Return the (X, Y) coordinate for the center point of the cell that contains the specified text.  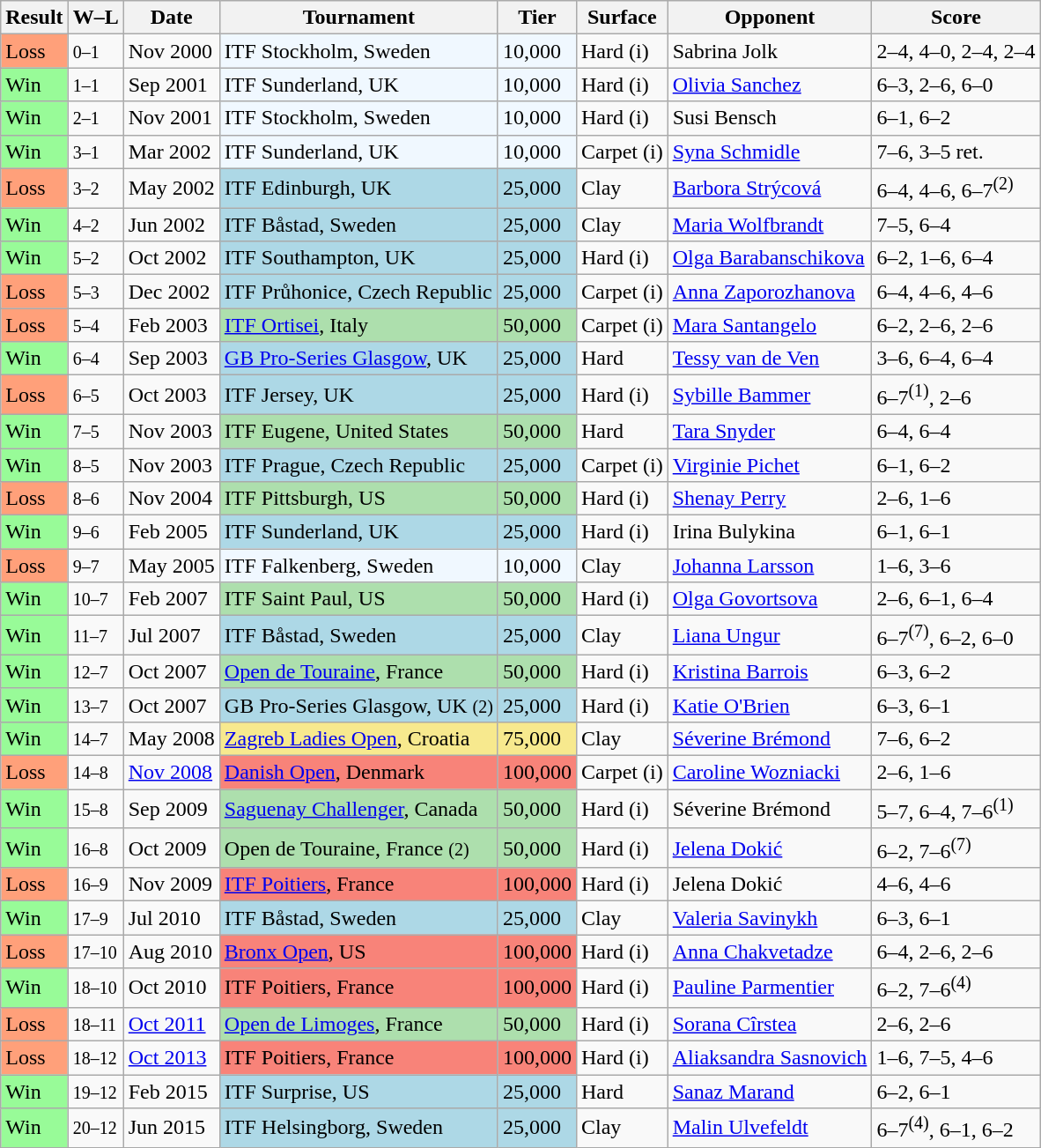
2–6, 2–6 (956, 1025)
Tessy van de Ven (770, 359)
1–6, 7–5, 4–6 (956, 1058)
Aliaksandra Sasnovich (770, 1058)
Nov 2000 (171, 51)
Bronx Open, US (358, 952)
6–1, 6–1 (956, 532)
14–7 (95, 739)
6–2, 1–6, 6–4 (956, 258)
6–5 (95, 395)
Virginie Pichet (770, 465)
2–6, 6–1, 6–4 (956, 599)
Olga Barabanschikova (770, 258)
Feb 2005 (171, 532)
Barbora Strýcová (770, 189)
ITF Surprise, US (358, 1092)
Sybille Bammer (770, 395)
15–8 (95, 809)
Oct 2009 (171, 848)
6–4, 2–6, 2–6 (956, 952)
Zagreb Ladies Open, Croatia (358, 739)
10–7 (95, 599)
6–7(1), 2–6 (956, 395)
18–10 (95, 989)
6–2, 7–6(4) (956, 989)
Opponent (770, 18)
6–7(7), 6–2, 6–0 (956, 636)
Aug 2010 (171, 952)
Susi Bensch (770, 118)
Jun 2015 (171, 1128)
18–11 (95, 1025)
Mara Santangelo (770, 325)
2–4, 4–0, 2–4, 2–4 (956, 51)
ITF Southampton, UK (358, 258)
ITF Eugene, United States (358, 431)
1–1 (95, 85)
Feb 2007 (171, 599)
Dec 2002 (171, 292)
18–12 (95, 1058)
ITF Edinburgh, UK (358, 189)
Open de Touraine, France (358, 671)
7–6, 6–2 (956, 739)
W–L (95, 18)
Shenay Perry (770, 499)
11–7 (95, 636)
Nov 2008 (171, 773)
ITF Helsingborg, Sweden (358, 1128)
17–10 (95, 952)
Maria Wolfbrandt (770, 225)
6–4 (95, 359)
19–12 (95, 1092)
Nov 2004 (171, 499)
Nov 2001 (171, 118)
Johanna Larsson (770, 566)
May 2008 (171, 739)
Caroline Wozniacki (770, 773)
ITF Průhonice, Czech Republic (358, 292)
Syna Schmidle (770, 152)
Oct 2013 (171, 1058)
20–12 (95, 1128)
75,000 (537, 739)
ITF Jersey, UK (358, 395)
8–5 (95, 465)
Oct 2010 (171, 989)
6–3, 2–6, 6–0 (956, 85)
Feb 2003 (171, 325)
Anna Zaporozhanova (770, 292)
6–4, 4–6, 4–6 (956, 292)
3–6, 6–4, 6–4 (956, 359)
7–5, 6–4 (956, 225)
3–1 (95, 152)
0–1 (95, 51)
14–8 (95, 773)
Oct 2011 (171, 1025)
4–6, 4–6 (956, 885)
6–3, 6–2 (956, 671)
Olivia Sanchez (770, 85)
Pauline Parmentier (770, 989)
Jun 2002 (171, 225)
7–6, 3–5 ret. (956, 152)
May 2005 (171, 566)
8–6 (95, 499)
GB Pro-Series Glasgow, UK (358, 359)
Anna Chakvetadze (770, 952)
ITF Ortisei, Italy (358, 325)
Valeria Savinykh (770, 918)
7–5 (95, 431)
Score (956, 18)
Jul 2007 (171, 636)
ITF Saint Paul, US (358, 599)
6–2, 7–6(7) (956, 848)
Tournament (358, 18)
2–1 (95, 118)
12–7 (95, 671)
ITF Prague, Czech Republic (358, 465)
Irina Bulykina (770, 532)
Danish Open, Denmark (358, 773)
Tara Snyder (770, 431)
Sanaz Marand (770, 1092)
Liana Ungur (770, 636)
Malin Ulvefeldt (770, 1128)
Sabrina Jolk (770, 51)
6–2, 6–1 (956, 1092)
Sep 2001 (171, 85)
9–6 (95, 532)
Surface (622, 18)
5–4 (95, 325)
Result (34, 18)
5–3 (95, 292)
Tier (537, 18)
Sorana Cîrstea (770, 1025)
3–2 (95, 189)
6–4, 6–4 (956, 431)
Olga Govortsova (770, 599)
Open de Touraine, France (2) (358, 848)
5–7, 6–4, 7–6(1) (956, 809)
16–9 (95, 885)
5–2 (95, 258)
1–6, 3–6 (956, 566)
17–9 (95, 918)
Date (171, 18)
Open de Limoges, France (358, 1025)
6–2, 2–6, 2–6 (956, 325)
Oct 2003 (171, 395)
13–7 (95, 705)
Saguenay Challenger, Canada (358, 809)
Feb 2015 (171, 1092)
4–2 (95, 225)
May 2002 (171, 189)
Nov 2009 (171, 885)
GB Pro-Series Glasgow, UK (2) (358, 705)
Jul 2010 (171, 918)
Sep 2003 (171, 359)
16–8 (95, 848)
ITF Pittsburgh, US (358, 499)
6–4, 4–6, 6–7(2) (956, 189)
9–7 (95, 566)
Sep 2009 (171, 809)
ITF Falkenberg, Sweden (358, 566)
Katie O'Brien (770, 705)
Oct 2002 (171, 258)
Kristina Barrois (770, 671)
6–7(4), 6–1, 6–2 (956, 1128)
Mar 2002 (171, 152)
